Capture the cell that displays the provided text and extract its (x, y) central coordinate. 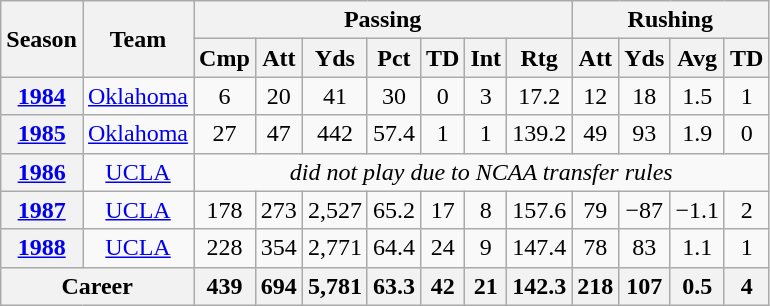
142.3 (540, 286)
1.5 (698, 96)
694 (278, 286)
1.1 (698, 248)
2,527 (334, 210)
Pct (394, 58)
442 (334, 134)
228 (225, 248)
4 (746, 286)
6 (225, 96)
−1.1 (698, 210)
78 (596, 248)
1986 (42, 172)
354 (278, 248)
20 (278, 96)
Team (138, 39)
Career (98, 286)
157.6 (540, 210)
439 (225, 286)
Cmp (225, 58)
1987 (42, 210)
Avg (698, 58)
139.2 (540, 134)
1.9 (698, 134)
27 (225, 134)
57.4 (394, 134)
273 (278, 210)
49 (596, 134)
Passing (383, 20)
1984 (42, 96)
93 (644, 134)
18 (644, 96)
5,781 (334, 286)
83 (644, 248)
42 (442, 286)
21 (486, 286)
178 (225, 210)
107 (644, 286)
2 (746, 210)
30 (394, 96)
147.4 (540, 248)
65.2 (394, 210)
1988 (42, 248)
did not play due to NCAA transfer rules (482, 172)
8 (486, 210)
Rushing (670, 20)
79 (596, 210)
41 (334, 96)
9 (486, 248)
Int (486, 58)
Rtg (540, 58)
3 (486, 96)
17 (442, 210)
63.3 (394, 286)
Season (42, 39)
24 (442, 248)
64.4 (394, 248)
−87 (644, 210)
47 (278, 134)
0.5 (698, 286)
218 (596, 286)
2,771 (334, 248)
17.2 (540, 96)
12 (596, 96)
1985 (42, 134)
